Find where the given text appears and provide that cell's center as (x, y) coordinate. 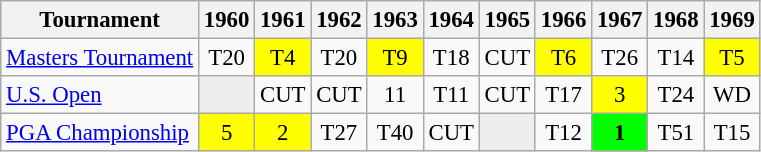
T5 (732, 58)
1969 (732, 20)
T51 (676, 133)
1966 (563, 20)
T27 (339, 133)
1968 (676, 20)
T26 (620, 58)
T14 (676, 58)
2 (283, 133)
T9 (395, 58)
T24 (676, 95)
1960 (227, 20)
1964 (451, 20)
U.S. Open (100, 95)
1962 (339, 20)
Masters Tournament (100, 58)
T15 (732, 133)
T18 (451, 58)
1967 (620, 20)
11 (395, 95)
T12 (563, 133)
T17 (563, 95)
5 (227, 133)
3 (620, 95)
1961 (283, 20)
PGA Championship (100, 133)
1965 (507, 20)
T4 (283, 58)
T11 (451, 95)
WD (732, 95)
T40 (395, 133)
T6 (563, 58)
1963 (395, 20)
Tournament (100, 20)
1 (620, 133)
